Extract the (x, y) coordinate from the center of the cell holding the provided text.  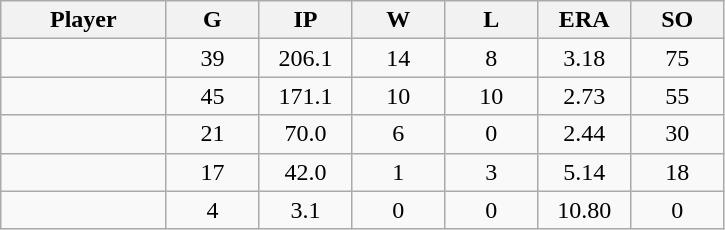
3.1 (306, 210)
3.18 (584, 58)
42.0 (306, 172)
171.1 (306, 96)
39 (212, 58)
14 (398, 58)
G (212, 20)
6 (398, 134)
17 (212, 172)
Player (84, 20)
W (398, 20)
ERA (584, 20)
55 (678, 96)
70.0 (306, 134)
30 (678, 134)
18 (678, 172)
21 (212, 134)
3 (492, 172)
2.73 (584, 96)
75 (678, 58)
8 (492, 58)
206.1 (306, 58)
5.14 (584, 172)
1 (398, 172)
IP (306, 20)
10.80 (584, 210)
SO (678, 20)
L (492, 20)
4 (212, 210)
2.44 (584, 134)
45 (212, 96)
